Detect which cell encompasses the target text, then output its (X, Y) center coordinate. 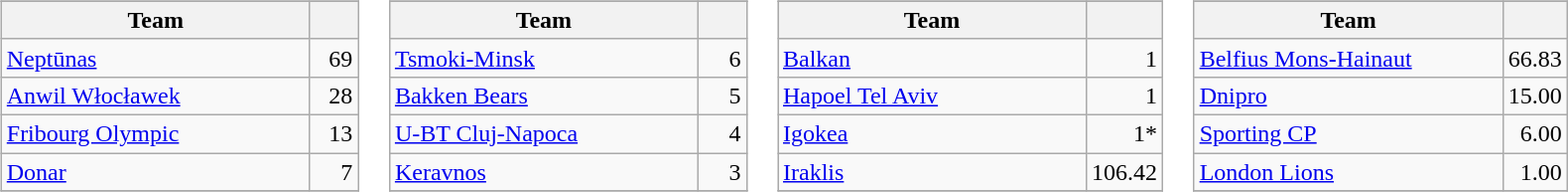
Neptūnas (155, 58)
Sporting CP (1348, 133)
Tsmoki-Minsk (544, 58)
Donar (155, 172)
106.42 (1125, 172)
5 (722, 96)
3 (722, 172)
1.00 (1534, 172)
6 (722, 58)
Bakken Bears (544, 96)
6.00 (1534, 133)
13 (333, 133)
London Lions (1348, 172)
1* (1125, 133)
Hapoel Tel Aviv (933, 96)
Igokea (933, 133)
Belfius Mons-Hainaut (1348, 58)
Dnipro (1348, 96)
Anwil Włocławek (155, 96)
Balkan (933, 58)
15.00 (1534, 96)
28 (333, 96)
4 (722, 133)
Fribourg Olympic (155, 133)
U-BT Cluj-Napoca (544, 133)
Iraklis (933, 172)
7 (333, 172)
66.83 (1534, 58)
69 (333, 58)
Keravnos (544, 172)
